Locate the cell with the specified text and output its (X, Y) center coordinate. 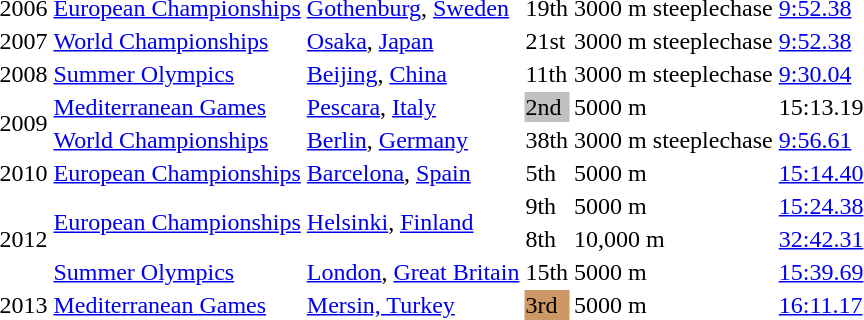
Osaka, Japan (413, 41)
Helsinki, Finland (413, 222)
London, Great Britain (413, 272)
15th (547, 272)
Barcelona, Spain (413, 173)
Pescara, Italy (413, 107)
3rd (547, 305)
5th (547, 173)
Mersin, Turkey (413, 305)
2nd (547, 107)
21st (547, 41)
8th (547, 239)
11th (547, 74)
9th (547, 206)
Beijing, China (413, 74)
10,000 m (674, 239)
38th (547, 140)
Berlin, Germany (413, 140)
